From the cell containing the given text, extract its center point as (X, Y) coordinate. 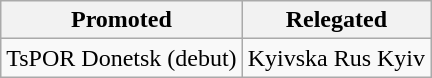
Kyivska Rus Kyiv (336, 58)
TsPOR Donetsk (debut) (122, 58)
Promoted (122, 20)
Relegated (336, 20)
